Return (X, Y) of the center of cell containing provided text 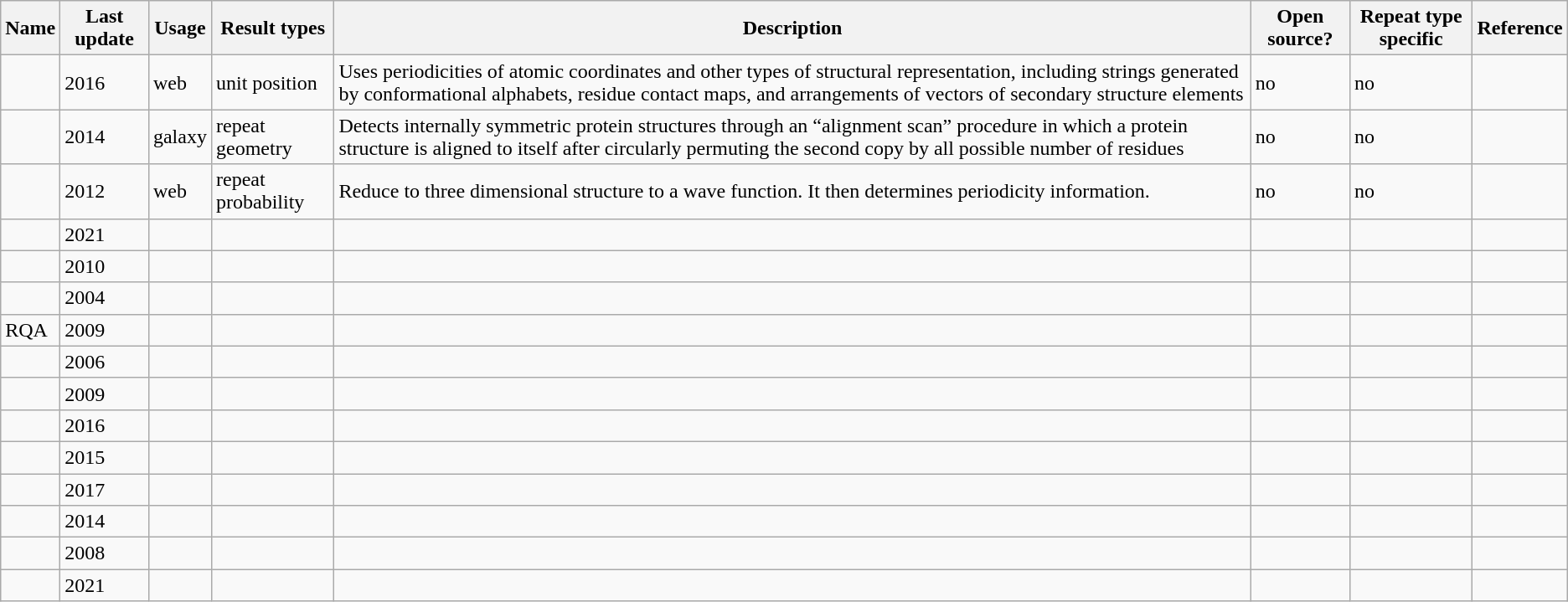
Result types (272, 28)
2015 (105, 457)
2006 (105, 362)
unit position (272, 82)
Usage (179, 28)
2004 (105, 298)
2010 (105, 266)
2012 (105, 191)
Description (792, 28)
2008 (105, 553)
Name (30, 28)
repeat probability (272, 191)
RQA (30, 330)
repeat geometry (272, 137)
Reference (1519, 28)
Repeat type specific (1411, 28)
galaxy (179, 137)
2017 (105, 490)
Reduce to three dimensional structure to a wave function. It then determines periodicity information. (792, 191)
Last update (105, 28)
Open source? (1300, 28)
